Return [X, Y] of the center of cell containing provided text 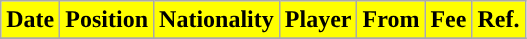
Player [318, 20]
From [391, 20]
Ref. [498, 20]
Position [107, 20]
Date [30, 20]
Nationality [217, 20]
Fee [448, 20]
